Provide the [x, y] coordinate of the cell's center where the given text is located.  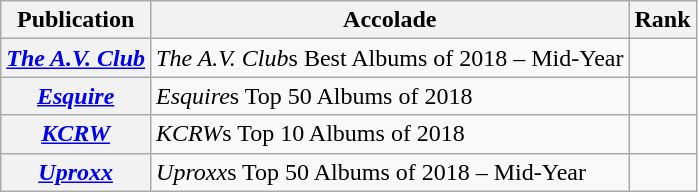
Esquires Top 50 Albums of 2018 [390, 96]
Publication [76, 20]
Esquire [76, 96]
Accolade [390, 20]
KCRW [76, 134]
KCRWs Top 10 Albums of 2018 [390, 134]
Uproxx [76, 172]
The A.V. Club [76, 58]
Uproxxs Top 50 Albums of 2018 – Mid-Year [390, 172]
Rank [662, 20]
The A.V. Clubs Best Albums of 2018 – Mid-Year [390, 58]
